Output the [x, y] coordinate of the center of the cell containing the given text.  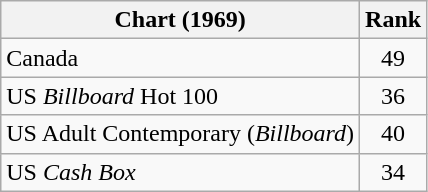
US Adult Contemporary (Billboard) [180, 134]
US Cash Box [180, 172]
Canada [180, 58]
40 [394, 134]
49 [394, 58]
Rank [394, 20]
36 [394, 96]
Chart (1969) [180, 20]
34 [394, 172]
US Billboard Hot 100 [180, 96]
